Detect which cell encompasses the target text, then output its (x, y) center coordinate. 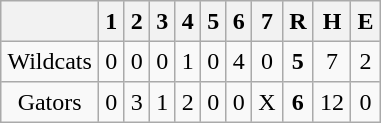
R (298, 21)
E (366, 21)
Wildcats (50, 61)
12 (332, 102)
X (268, 102)
H (332, 21)
Gators (50, 102)
